Return [x, y] of the center of cell containing provided text 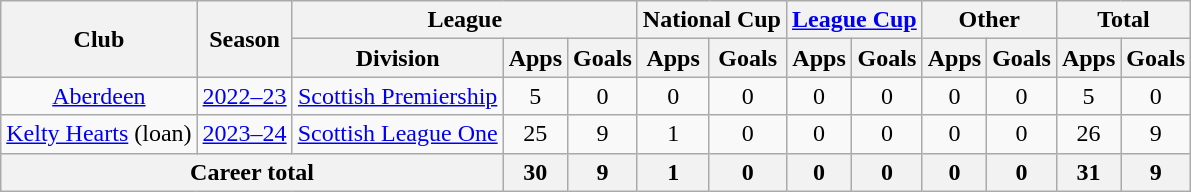
Career total [252, 172]
2023–24 [244, 134]
Scottish Premiership [398, 96]
Club [99, 39]
25 [535, 134]
Kelty Hearts (loan) [99, 134]
2022–23 [244, 96]
League Cup [854, 20]
Scottish League One [398, 134]
Other [989, 20]
National Cup [712, 20]
Season [244, 39]
30 [535, 172]
31 [1088, 172]
Total [1123, 20]
26 [1088, 134]
Division [398, 58]
Aberdeen [99, 96]
League [464, 20]
